Locate the cell with the specified text and output its [x, y] center coordinate. 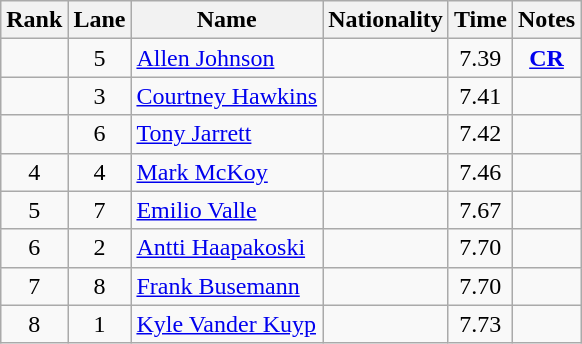
Mark McKoy [227, 172]
Name [227, 20]
7.41 [480, 96]
Emilio Valle [227, 210]
Frank Busemann [227, 286]
Rank [34, 20]
Kyle Vander Kuyp [227, 324]
7.42 [480, 134]
Antti Haapakoski [227, 248]
Tony Jarrett [227, 134]
Time [480, 20]
Courtney Hawkins [227, 96]
Nationality [386, 20]
Notes [546, 20]
2 [100, 248]
7.73 [480, 324]
Lane [100, 20]
1 [100, 324]
7.67 [480, 210]
7.39 [480, 58]
CR [546, 58]
7.46 [480, 172]
3 [100, 96]
Allen Johnson [227, 58]
